Pinpoint the cell where the given text exists, returning its (X, Y) midpoint coordinate. 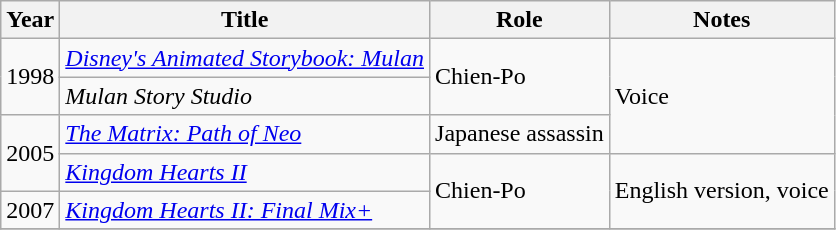
Kingdom Hearts II: Final Mix+ (245, 210)
English version, voice (722, 191)
Role (520, 20)
Voice (722, 96)
Kingdom Hearts II (245, 172)
Notes (722, 20)
The Matrix: Path of Neo (245, 134)
1998 (30, 77)
Title (245, 20)
Japanese assassin (520, 134)
2007 (30, 210)
Disney's Animated Storybook: Mulan (245, 58)
Mulan Story Studio (245, 96)
2005 (30, 153)
Year (30, 20)
